Search for the cell housing the specified text and yield its [X, Y] center coordinate. 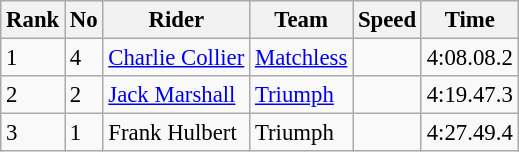
Matchless [302, 58]
Charlie Collier [176, 58]
No [84, 20]
Rider [176, 20]
Frank Hulbert [176, 133]
Team [302, 20]
Jack Marshall [176, 95]
4:08.08.2 [470, 58]
4:19.47.3 [470, 95]
Rank [33, 20]
3 [33, 133]
Time [470, 20]
Speed [388, 20]
4 [84, 58]
4:27.49.4 [470, 133]
